Output the [X, Y] coordinate of the center of the cell containing the given text.  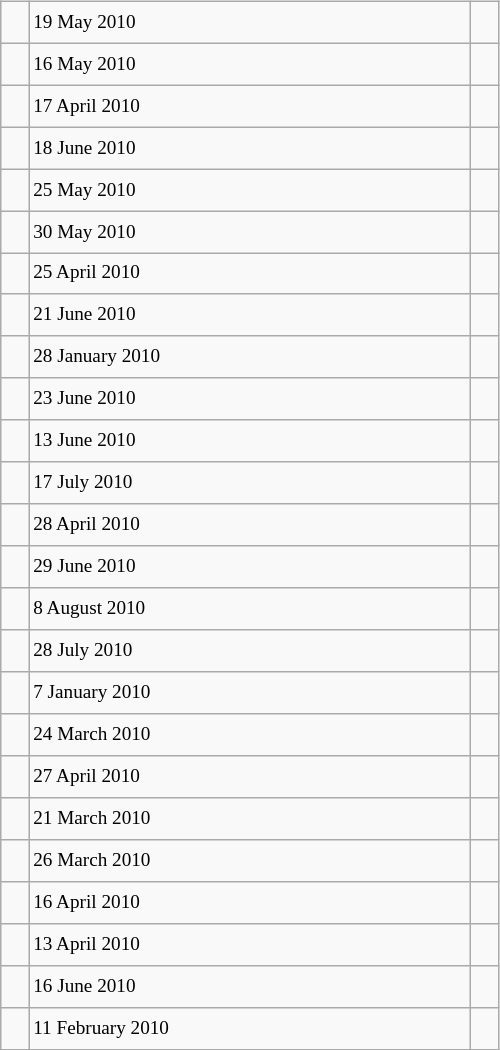
16 April 2010 [250, 902]
28 January 2010 [250, 357]
23 June 2010 [250, 399]
28 April 2010 [250, 525]
11 February 2010 [250, 1028]
21 March 2010 [250, 819]
26 March 2010 [250, 861]
27 April 2010 [250, 777]
16 May 2010 [250, 64]
30 May 2010 [250, 232]
25 May 2010 [250, 190]
28 July 2010 [250, 651]
13 June 2010 [250, 441]
17 April 2010 [250, 106]
24 March 2010 [250, 735]
18 June 2010 [250, 148]
8 August 2010 [250, 609]
7 January 2010 [250, 693]
13 April 2010 [250, 944]
29 June 2010 [250, 567]
21 June 2010 [250, 315]
16 June 2010 [250, 986]
25 April 2010 [250, 274]
19 May 2010 [250, 22]
17 July 2010 [250, 483]
